Extract the (X, Y) coordinate from the center of the cell holding the provided text.  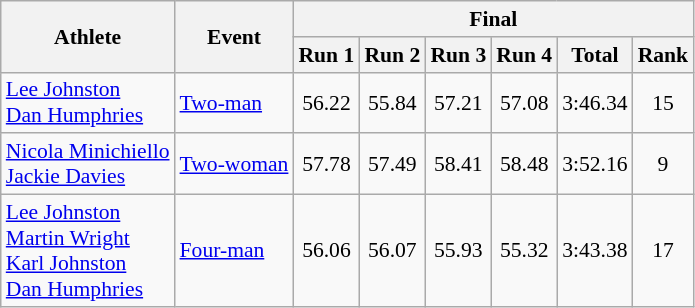
Run 4 (524, 55)
56.07 (392, 251)
57.08 (524, 102)
55.93 (458, 251)
Four-man (234, 251)
Run 3 (458, 55)
55.84 (392, 102)
58.41 (458, 164)
Run 1 (326, 55)
15 (664, 102)
17 (664, 251)
Nicola MinichielloJackie Davies (88, 164)
56.22 (326, 102)
58.48 (524, 164)
3:52.16 (594, 164)
Athlete (88, 36)
3:43.38 (594, 251)
Rank (664, 55)
Two-woman (234, 164)
Lee JohnstonDan Humphries (88, 102)
3:46.34 (594, 102)
Lee JohnstonMartin WrightKarl JohnstonDan Humphries (88, 251)
9 (664, 164)
Event (234, 36)
56.06 (326, 251)
57.21 (458, 102)
Two-man (234, 102)
57.78 (326, 164)
55.32 (524, 251)
Total (594, 55)
Run 2 (392, 55)
Final (493, 19)
57.49 (392, 164)
